Return the [X, Y] coordinate for the center point of the cell that contains the specified text.  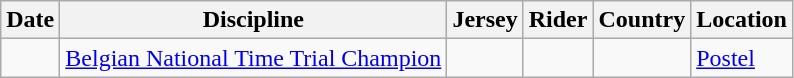
Postel [742, 58]
Jersey [485, 20]
Country [642, 20]
Rider [558, 20]
Date [30, 20]
Discipline [254, 20]
Belgian National Time Trial Champion [254, 58]
Location [742, 20]
